For the text-containing cell, return its midpoint in (X, Y) coordinate format. 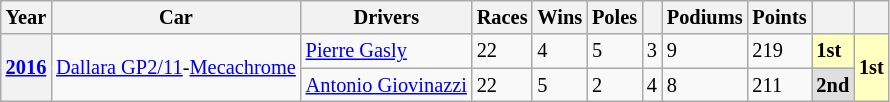
3 (652, 51)
219 (779, 51)
Antonio Giovinazzi (386, 85)
8 (705, 85)
211 (779, 85)
Drivers (386, 17)
Dallara GP2/11-Mecachrome (176, 68)
Podiums (705, 17)
Races (502, 17)
2 (614, 85)
Points (779, 17)
9 (705, 51)
Wins (560, 17)
Year (26, 17)
Car (176, 17)
Pierre Gasly (386, 51)
Poles (614, 17)
2016 (26, 68)
2nd (834, 85)
